For the text-containing cell, return its midpoint in (X, Y) coordinate format. 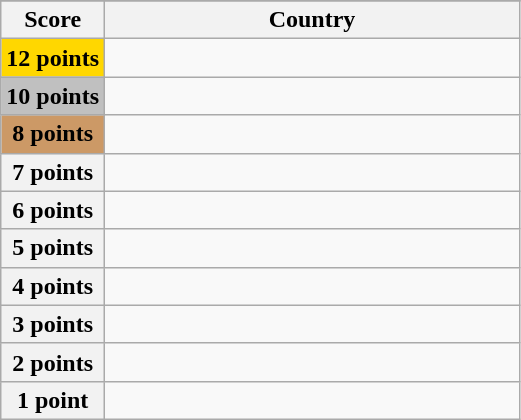
5 points (53, 248)
2 points (53, 362)
8 points (53, 134)
6 points (53, 210)
4 points (53, 286)
7 points (53, 172)
Country (312, 20)
3 points (53, 324)
12 points (53, 58)
Score (53, 20)
1 point (53, 400)
10 points (53, 96)
